Detect which cell encompasses the target text, then output its [x, y] center coordinate. 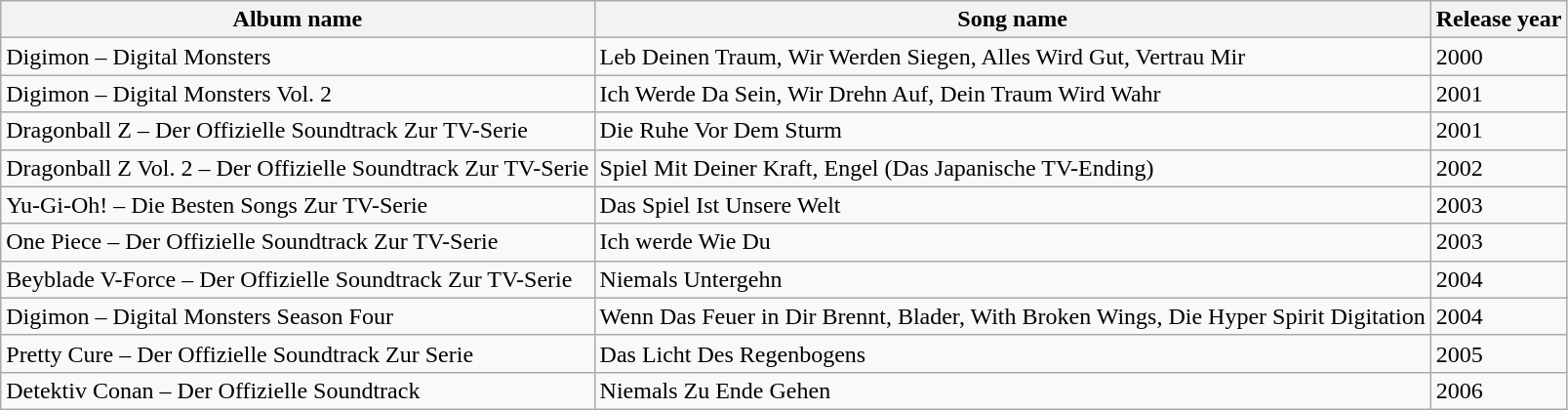
Song name [1013, 20]
Spiel Mit Deiner Kraft, Engel (Das Japanische TV-Ending) [1013, 168]
Yu-Gi-Oh! – Die Besten Songs Zur TV-Serie [298, 205]
Ich Werde Da Sein, Wir Drehn Auf, Dein Traum Wird Wahr [1013, 94]
Digimon – Digital Monsters Season Four [298, 316]
Wenn Das Feuer in Dir Brennt, Blader, With Broken Wings, Die Hyper Spirit Digitation [1013, 316]
Digimon – Digital Monsters [298, 57]
Release year [1499, 20]
2000 [1499, 57]
One Piece – Der Offizielle Soundtrack Zur TV-Serie [298, 242]
2006 [1499, 390]
Leb Deinen Traum, Wir Werden Siegen, Alles Wird Gut, Vertrau Mir [1013, 57]
2005 [1499, 353]
Detektiv Conan – Der Offizielle Soundtrack [298, 390]
Ich werde Wie Du [1013, 242]
Niemals Zu Ende Gehen [1013, 390]
Dragonball Z – Der Offizielle Soundtrack Zur TV-Serie [298, 131]
Digimon – Digital Monsters Vol. 2 [298, 94]
Pretty Cure – Der Offizielle Soundtrack Zur Serie [298, 353]
Die Ruhe Vor Dem Sturm [1013, 131]
Album name [298, 20]
Das Licht Des Regenbogens [1013, 353]
Beyblade V-Force – Der Offizielle Soundtrack Zur TV-Serie [298, 279]
Dragonball Z Vol. 2 – Der Offizielle Soundtrack Zur TV-Serie [298, 168]
Niemals Untergehn [1013, 279]
2002 [1499, 168]
Das Spiel Ist Unsere Welt [1013, 205]
